Capture the cell that displays the provided text and extract its [X, Y] central coordinate. 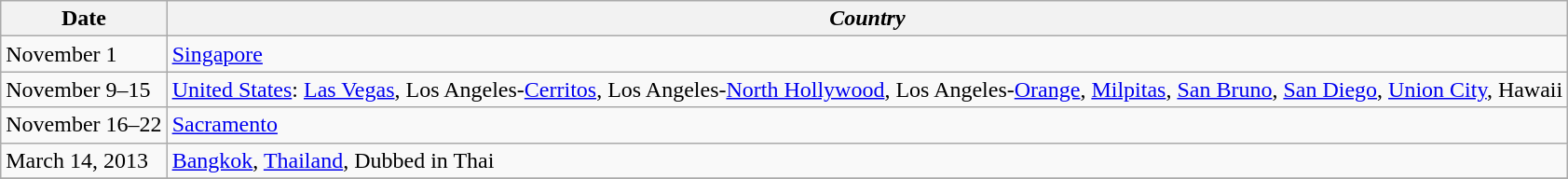
Date [84, 19]
United States: Las Vegas, Los Angeles-Cerritos, Los Angeles-North Hollywood, Los Angeles-Orange, Milpitas, San Bruno, San Diego, Union City, Hawaii [867, 89]
Bangkok, Thailand, Dubbed in Thai [867, 160]
November 1 [84, 54]
November 16–22 [84, 125]
Singapore [867, 54]
November 9–15 [84, 89]
Sacramento [867, 125]
March 14, 2013 [84, 160]
Country [867, 19]
